Capture the cell that displays the provided text and extract its [X, Y] central coordinate. 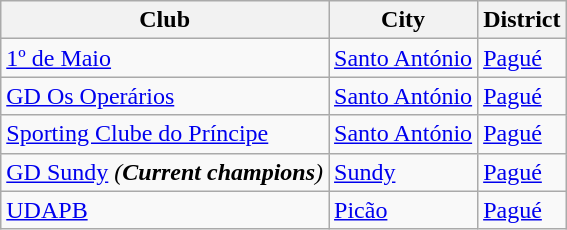
Sundy [404, 172]
1º de Maio [165, 58]
GD Os Operários [165, 96]
UDAPB [165, 210]
District [522, 20]
Picão [404, 210]
Sporting Clube do Príncipe [165, 134]
Club [165, 20]
GD Sundy (Current champions) [165, 172]
City [404, 20]
